Capture the cell that displays the provided text and extract its [X, Y] central coordinate. 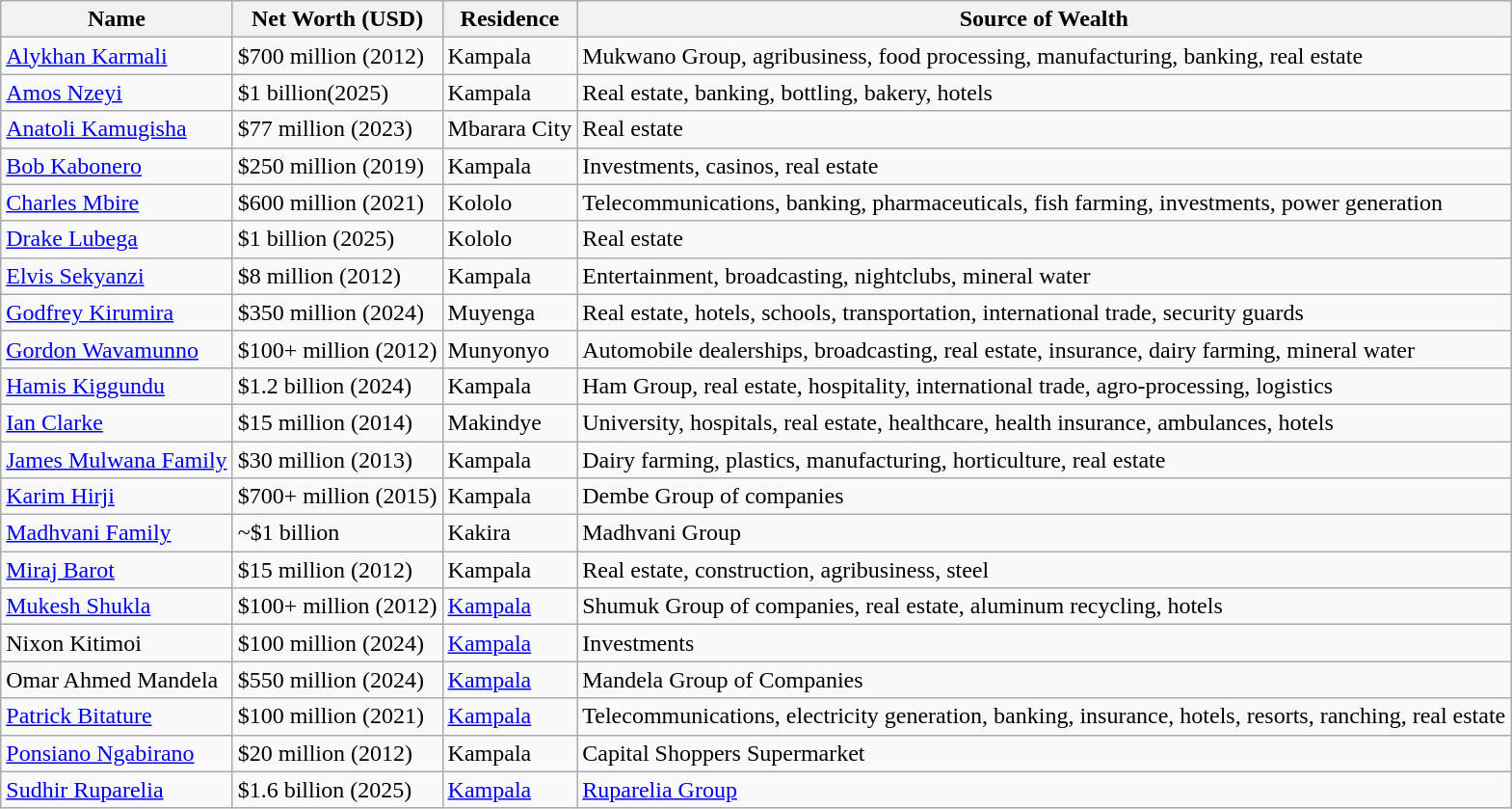
Omar Ahmed Mandela [117, 680]
Sudhir Ruparelia [117, 790]
Mandela Group of Companies [1045, 680]
Capital Shoppers Supermarket [1045, 753]
$700+ million (2015) [337, 497]
Real estate, hotels, schools, transportation, international trade, security guards [1045, 312]
University, hospitals, real estate, healthcare, health insurance, ambulances, hotels [1045, 422]
Anatoli Kamugisha [117, 129]
Telecommunications, electricity generation, banking, insurance, hotels, resorts, ranching, real estate [1045, 716]
Alykhan Karmali [117, 56]
Amos Nzeyi [117, 93]
Karim Hirji [117, 497]
Ponsiano Ngabirano [117, 753]
Dembe Group of companies [1045, 497]
Ruparelia Group [1045, 790]
$1.6 billion (2025) [337, 790]
Ian Clarke [117, 422]
Kakira [510, 533]
Muyenga [510, 312]
Patrick Bitature [117, 716]
Nixon Kitimoi [117, 643]
$1 billion(2025) [337, 93]
~$1 billion [337, 533]
$700 million (2012) [337, 56]
Elvis Sekyanzi [117, 276]
Munyonyo [510, 349]
Residence [510, 19]
Investments, casinos, real estate [1045, 166]
Real estate, banking, bottling, bakery, hotels [1045, 93]
$600 million (2021) [337, 202]
Miraj Barot [117, 570]
Makindye [510, 422]
Godfrey Kirumira [117, 312]
Automobile dealerships, broadcasting, real estate, insurance, dairy farming, mineral water [1045, 349]
$30 million (2013) [337, 460]
$350 million (2024) [337, 312]
Bob Kabonero [117, 166]
$250 million (2019) [337, 166]
Dairy farming, plastics, manufacturing, horticulture, real estate [1045, 460]
Telecommunications, banking, pharmaceuticals, fish farming, investments, power generation [1045, 202]
$1 billion (2025) [337, 239]
Madhvani Group [1045, 533]
$15 million (2012) [337, 570]
Source of Wealth [1045, 19]
Drake Lubega [117, 239]
Ham Group, real estate, hospitality, international trade, agro-processing, logistics [1045, 386]
James Mulwana Family [117, 460]
$100 million (2021) [337, 716]
Hamis Kiggundu [117, 386]
Name [117, 19]
$20 million (2012) [337, 753]
Mukesh Shukla [117, 607]
$1.2 billion (2024) [337, 386]
Shumuk Group of companies, real estate, aluminum recycling, hotels [1045, 607]
Investments [1045, 643]
Net Worth (USD) [337, 19]
$8 million (2012) [337, 276]
Mbarara City [510, 129]
Real estate, construction, agribusiness, steel [1045, 570]
$15 million (2014) [337, 422]
Charles Mbire [117, 202]
$550 million (2024) [337, 680]
Entertainment, broadcasting, nightclubs, mineral water [1045, 276]
$100 million (2024) [337, 643]
Gordon Wavamunno [117, 349]
Madhvani Family [117, 533]
Mukwano Group, agribusiness, food processing, manufacturing, banking, real estate [1045, 56]
$77 million (2023) [337, 129]
